Find where the given text appears and provide that cell's center as (x, y) coordinate. 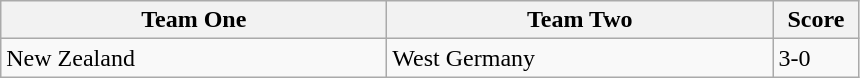
New Zealand (194, 58)
3-0 (816, 58)
Score (816, 20)
West Germany (580, 58)
Team Two (580, 20)
Team One (194, 20)
